From the cell containing the given text, extract its center point as (x, y) coordinate. 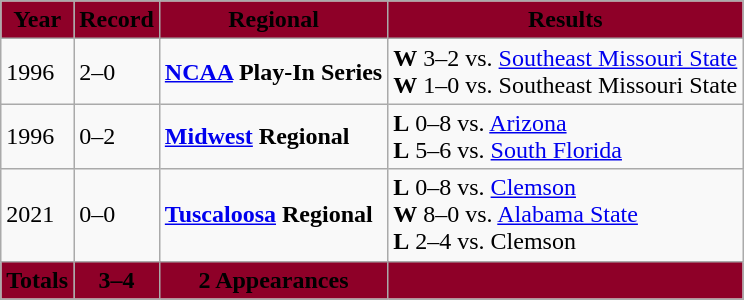
0–2 (117, 136)
0–0 (117, 215)
2021 (38, 215)
Record (117, 20)
2 Appearances (273, 280)
Tuscaloosa Regional (273, 215)
NCAA Play-In Series (273, 72)
W 3–2 vs. Southeast Missouri StateW 1–0 vs. Southeast Missouri State (566, 72)
Year (38, 20)
Regional (273, 20)
Midwest Regional (273, 136)
Totals (38, 280)
3–4 (117, 280)
2–0 (117, 72)
L 0–8 vs. ArizonaL 5–6 vs. South Florida (566, 136)
Results (566, 20)
L 0–8 vs. ClemsonW 8–0 vs. Alabama StateL 2–4 vs. Clemson (566, 215)
